Output the [x, y] coordinate of the center of the cell containing the given text.  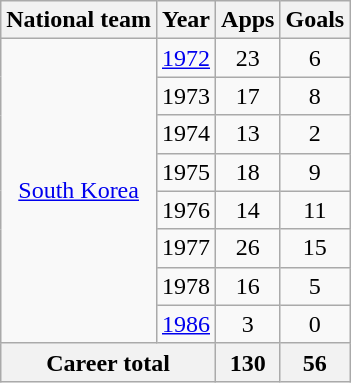
6 [315, 58]
11 [315, 210]
13 [248, 134]
Apps [248, 20]
National team [79, 20]
1972 [186, 58]
8 [315, 96]
56 [315, 362]
17 [248, 96]
9 [315, 172]
2 [315, 134]
South Korea [79, 191]
1978 [186, 286]
18 [248, 172]
1976 [186, 210]
Year [186, 20]
1977 [186, 248]
1973 [186, 96]
Career total [108, 362]
130 [248, 362]
Goals [315, 20]
1974 [186, 134]
15 [315, 248]
1975 [186, 172]
23 [248, 58]
0 [315, 324]
26 [248, 248]
5 [315, 286]
1986 [186, 324]
3 [248, 324]
14 [248, 210]
16 [248, 286]
